Detect which cell encompasses the target text, then output its [X, Y] center coordinate. 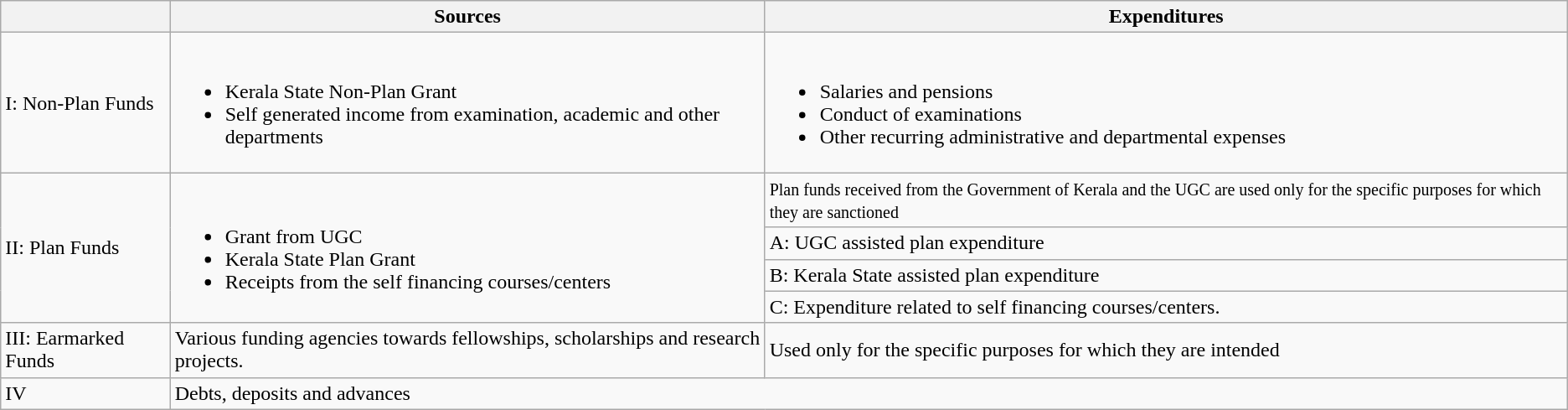
Sources [467, 17]
Used only for the specific purposes for which they are intended [1166, 350]
Grant from UGCKerala State Plan GrantReceipts from the self financing courses/centers [467, 248]
Kerala State Non-Plan GrantSelf generated income from examination, academic and other departments [467, 102]
A: UGC assisted plan expenditure [1166, 243]
II: Plan Funds [85, 248]
C: Expenditure related to self financing courses/centers. [1166, 307]
Plan funds received from the Government of Kerala and the UGC are used only for the specific purposes for which they are sanctioned [1166, 200]
Debts, deposits and advances [869, 393]
Expenditures [1166, 17]
I: Non-Plan Funds [85, 102]
III: Earmarked Funds [85, 350]
B: Kerala State assisted plan expenditure [1166, 275]
Various funding agencies towards fellowships, scholarships and research projects. [467, 350]
Salaries and pensionsConduct of examinationsOther recurring administrative and departmental expenses [1166, 102]
IV [85, 393]
